Detect which cell encompasses the target text, then output its [X, Y] center coordinate. 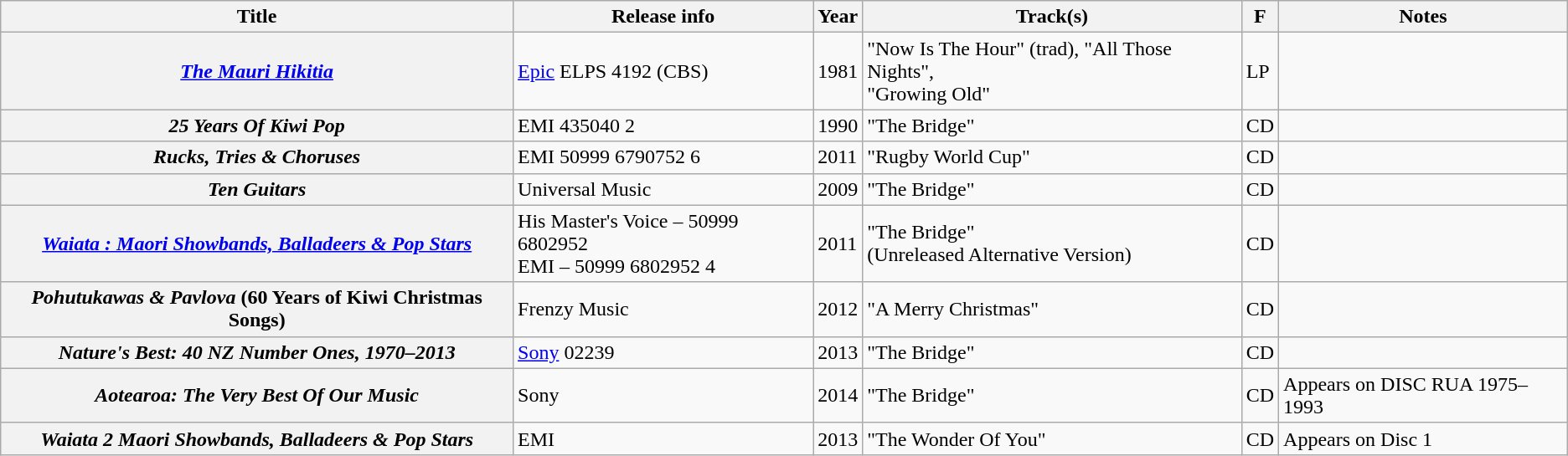
Waiata 2 Maori Showbands, Balladeers & Pop Stars [257, 438]
"Now Is The Hour" (trad), "All Those Nights","Growing Old" [1052, 71]
Ten Guitars [257, 189]
His Master's Voice – 50999 6802952EMI – 50999 6802952 4 [663, 243]
Universal Music [663, 189]
25 Years Of Kiwi Pop [257, 126]
2009 [838, 189]
1990 [838, 126]
EMI 435040 2 [663, 126]
"The Bridge"(Unreleased Alternative Version) [1052, 243]
2012 [838, 310]
Nature's Best: 40 NZ Number Ones, 1970–2013 [257, 352]
Appears on Disc 1 [1424, 438]
Year [838, 17]
EMI [663, 438]
Pohutukawas & Pavlova (60 Years of Kiwi Christmas Songs) [257, 310]
Track(s) [1052, 17]
The Mauri Hikitia [257, 71]
LP [1260, 71]
Sony 02239 [663, 352]
F [1260, 17]
Waiata : Maori Showbands, Balladeers & Pop Stars [257, 243]
"Rugby World Cup" [1052, 157]
Release info [663, 17]
Sony [663, 395]
EMI 50999 6790752 6 [663, 157]
Epic ELPS 4192 (CBS) [663, 71]
2014 [838, 395]
Frenzy Music [663, 310]
Notes [1424, 17]
1981 [838, 71]
Title [257, 17]
"The Wonder Of You" [1052, 438]
"A Merry Christmas" [1052, 310]
Appears on DISC RUA 1975–1993 [1424, 395]
Aotearoa: The Very Best Of Our Music [257, 395]
Rucks, Tries & Choruses [257, 157]
